Pinpoint the cell where the given text exists, returning its (x, y) midpoint coordinate. 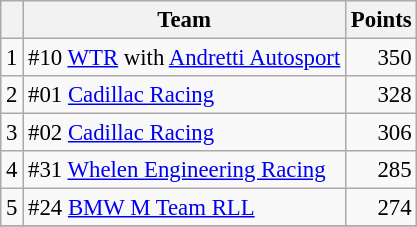
274 (382, 208)
#10 WTR with Andretti Autosport (184, 58)
Points (382, 20)
4 (12, 170)
5 (12, 208)
350 (382, 58)
Team (184, 20)
306 (382, 133)
#01 Cadillac Racing (184, 95)
285 (382, 170)
#02 Cadillac Racing (184, 133)
#24 BMW M Team RLL (184, 208)
1 (12, 58)
#31 Whelen Engineering Racing (184, 170)
328 (382, 95)
3 (12, 133)
2 (12, 95)
